Find where the given text appears and provide that cell's center as [X, Y] coordinate. 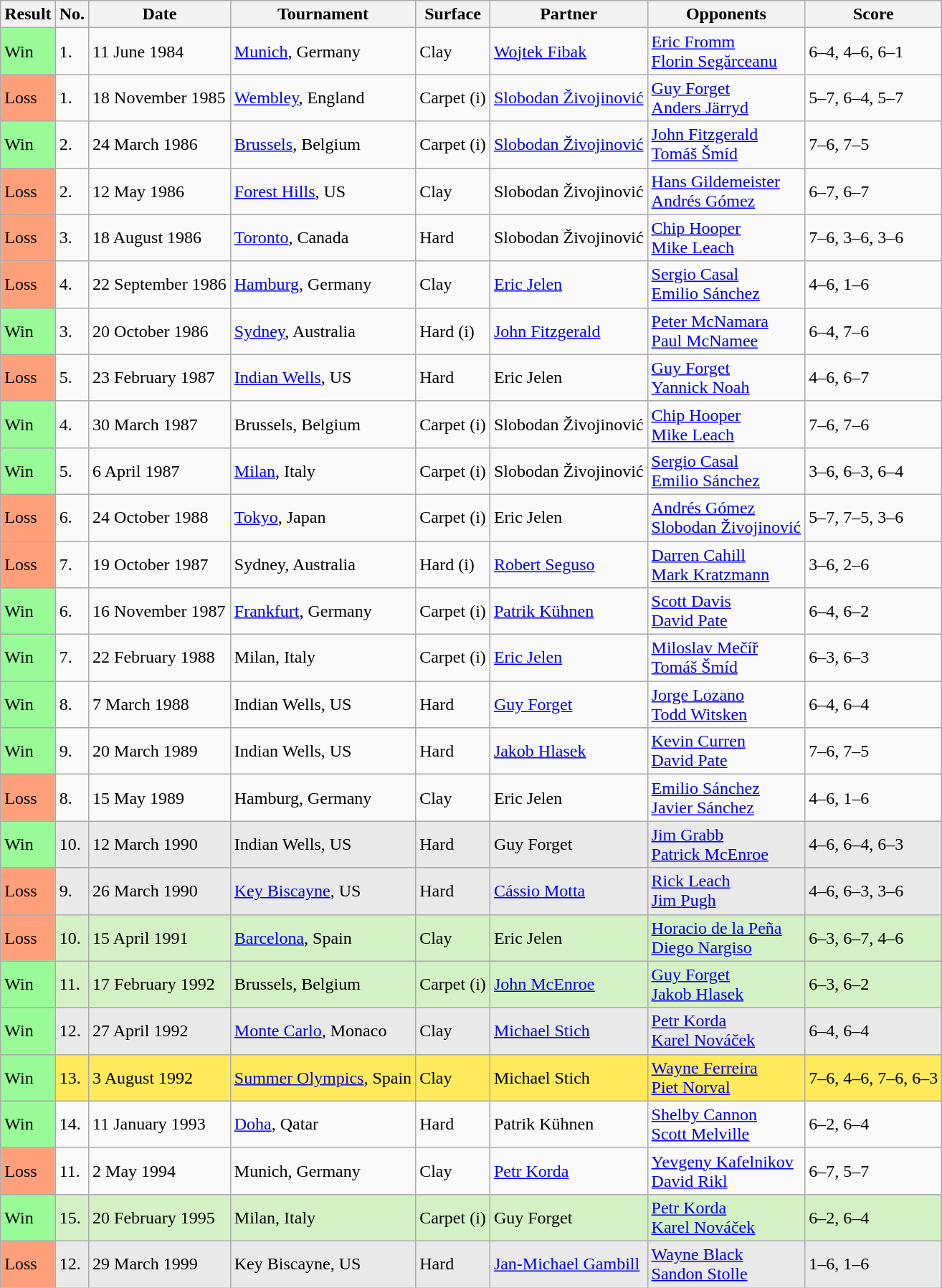
18 August 1986 [160, 238]
Rick Leach Jim Pugh [726, 891]
14. [72, 1124]
Doha, Qatar [323, 1124]
Shelby Cannon Scott Melville [726, 1124]
15. [72, 1218]
20 February 1995 [160, 1218]
12 March 1990 [160, 845]
Tournament [323, 14]
6–7, 5–7 [873, 1170]
Scott Davis David Pate [726, 611]
Cássio Motta [568, 891]
6–3, 6–7, 4–6 [873, 938]
Partner [568, 14]
5–7, 7–5, 3–6 [873, 518]
Opponents [726, 14]
6–3, 6–3 [873, 658]
17 February 1992 [160, 984]
Eric Fromm Florin Segărceanu [726, 52]
Emilio Sánchez Javier Sánchez [726, 797]
3–6, 2–6 [873, 564]
23 February 1987 [160, 377]
16 November 1987 [160, 611]
Jim Grabb Patrick McEnroe [726, 845]
30 March 1987 [160, 425]
Guy Forget Anders Järryd [726, 98]
Robert Seguso [568, 564]
27 April 1992 [160, 1031]
Petr Korda [568, 1170]
Jan-Michael Gambill [568, 1264]
7–6, 3–6, 3–6 [873, 238]
4–6, 6–3, 3–6 [873, 891]
6–7, 6–7 [873, 191]
Surface [453, 14]
19 October 1987 [160, 564]
Summer Olympics, Spain [323, 1077]
24 October 1988 [160, 518]
11 January 1993 [160, 1124]
6 April 1987 [160, 470]
Date [160, 14]
Guy Forget Yannick Noah [726, 377]
Monte Carlo, Monaco [323, 1031]
18 November 1985 [160, 98]
4–6, 6–4, 6–3 [873, 845]
Toronto, Canada [323, 238]
1–6, 1–6 [873, 1264]
Miloslav Mečíř Tomáš Šmíd [726, 658]
Result [28, 14]
Wayne Ferreira Piet Norval [726, 1077]
John Fitzgerald [568, 331]
4–6, 6–7 [873, 377]
6–4, 6–2 [873, 611]
11 June 1984 [160, 52]
Wembley, England [323, 98]
26 March 1990 [160, 891]
Barcelona, Spain [323, 938]
No. [72, 14]
6–3, 6–2 [873, 984]
Jakob Hlasek [568, 752]
13. [72, 1077]
3–6, 6–3, 6–4 [873, 470]
15 May 1989 [160, 797]
3 August 1992 [160, 1077]
20 October 1986 [160, 331]
15 April 1991 [160, 938]
John Fitzgerald Tomáš Šmíd [726, 145]
Wojtek Fibak [568, 52]
Horacio de la Peña Diego Nargiso [726, 938]
Andrés Gómez Slobodan Živojinović [726, 518]
6–4, 4–6, 6–1 [873, 52]
Guy Forget Jakob Hlasek [726, 984]
Score [873, 14]
22 February 1988 [160, 658]
24 March 1986 [160, 145]
Wayne Black Sandon Stolle [726, 1264]
12 May 1986 [160, 191]
Hans Gildemeister Andrés Gómez [726, 191]
Forest Hills, US [323, 191]
6–4, 7–6 [873, 331]
Peter McNamara Paul McNamee [726, 331]
Tokyo, Japan [323, 518]
22 September 1986 [160, 284]
Yevgeny Kafelnikov David Rikl [726, 1170]
20 March 1989 [160, 752]
7–6, 4–6, 7–6, 6–3 [873, 1077]
7–6, 7–6 [873, 425]
Frankfurt, Germany [323, 611]
29 March 1999 [160, 1264]
Jorge Lozano Todd Witsken [726, 704]
2 May 1994 [160, 1170]
5–7, 6–4, 5–7 [873, 98]
Darren Cahill Mark Kratzmann [726, 564]
John McEnroe [568, 984]
7 March 1988 [160, 704]
Kevin Curren David Pate [726, 752]
